Provide the (X, Y) coordinate of the cell's center where the given text is located.  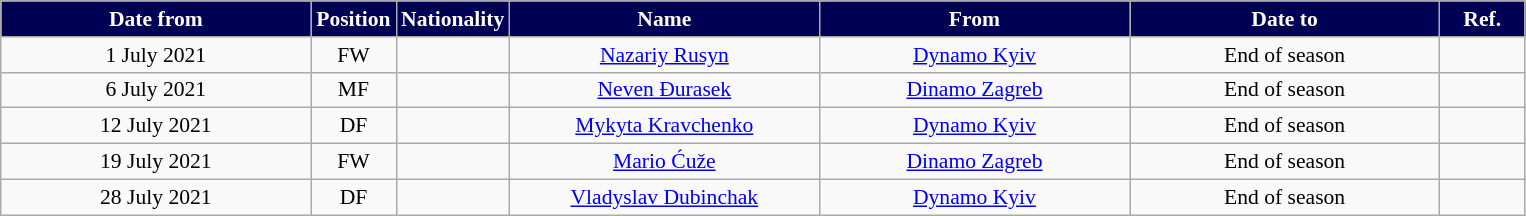
Vladyslav Dubinchak (664, 197)
19 July 2021 (156, 162)
Ref. (1482, 19)
28 July 2021 (156, 197)
Nationality (452, 19)
From (974, 19)
Position (354, 19)
Neven Đurasek (664, 90)
MF (354, 90)
Date from (156, 19)
Nazariy Rusyn (664, 55)
Mykyta Kravchenko (664, 126)
Date to (1285, 19)
Mario Ćuže (664, 162)
Name (664, 19)
6 July 2021 (156, 90)
1 July 2021 (156, 55)
12 July 2021 (156, 126)
